Return the [x, y] coordinate for the center point of the cell that contains the specified text.  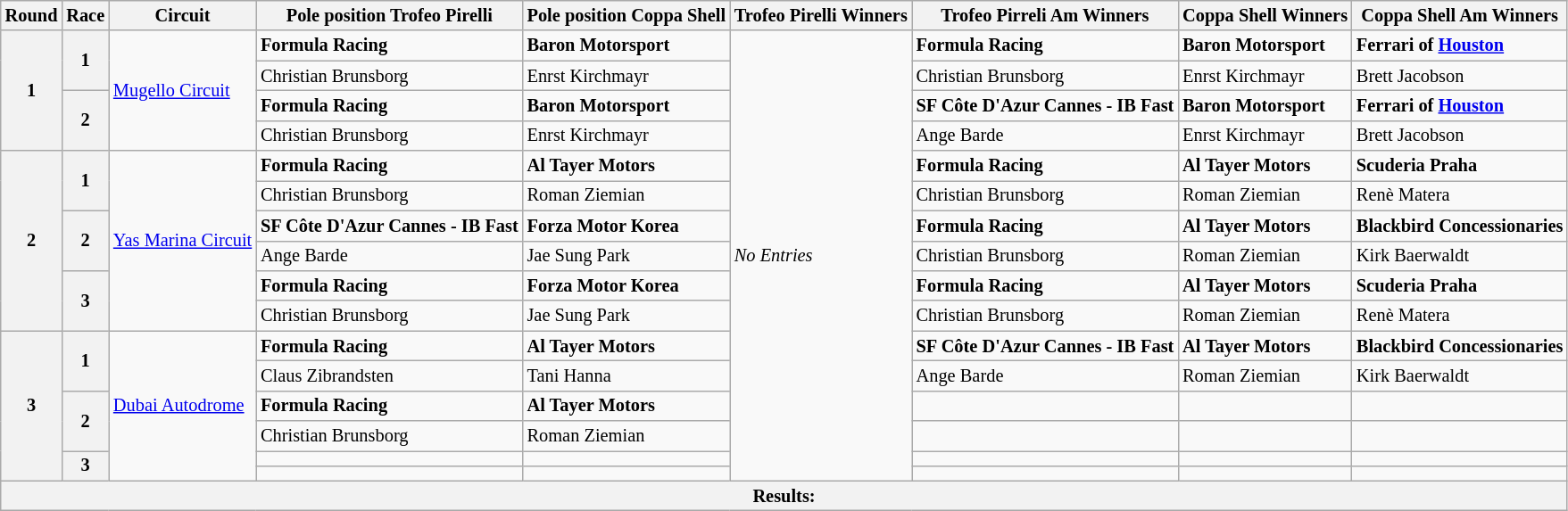
Mugello Circuit [182, 91]
Tani Hanna [626, 375]
Coppa Shell Am Winners [1460, 15]
Pole position Trofeo Pirelli [389, 15]
Trofeo Pirreli Am Winners [1046, 15]
No Entries [821, 255]
Dubai Autodrome [182, 406]
Race [86, 15]
Yas Marina Circuit [182, 241]
Circuit [182, 15]
Claus Zibrandsten [389, 375]
Round [32, 15]
Results: [784, 496]
Coppa Shell Winners [1265, 15]
Trofeo Pirelli Winners [821, 15]
Pole position Coppa Shell [626, 15]
